Identify which cell holds the provided text, then report its [x, y] central coordinate. 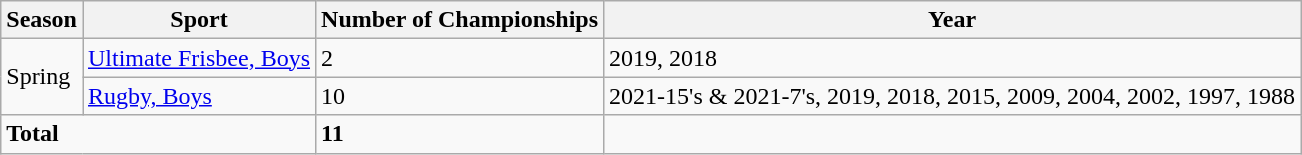
Sport [198, 20]
2019, 2018 [952, 58]
Ultimate Frisbee, Boys [198, 58]
Season [42, 20]
10 [460, 96]
Spring [42, 77]
Number of Championships [460, 20]
Rugby, Boys [198, 96]
Total [158, 134]
11 [460, 134]
2021-15's & 2021-7's, 2019, 2018, 2015, 2009, 2004, 2002, 1997, 1988 [952, 96]
Year [952, 20]
2 [460, 58]
